Find where the given text appears and provide that cell's center as [x, y] coordinate. 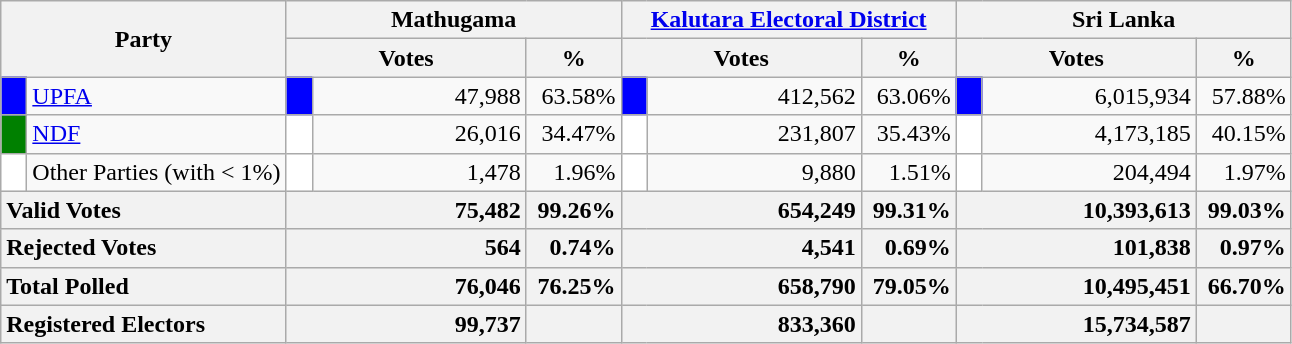
658,790 [741, 286]
40.15% [1244, 134]
0.74% [574, 248]
Mathugama [454, 20]
75,482 [406, 210]
Party [144, 39]
231,807 [754, 134]
Total Polled [144, 286]
1.97% [1244, 172]
833,360 [741, 324]
57.88% [1244, 96]
10,495,451 [1076, 286]
47,988 [419, 96]
412,562 [754, 96]
63.06% [908, 96]
15,734,587 [1076, 324]
66.70% [1244, 286]
4,541 [741, 248]
101,838 [1076, 248]
Rejected Votes [144, 248]
76.25% [574, 286]
99.31% [908, 210]
Valid Votes [144, 210]
99,737 [406, 324]
564 [406, 248]
99.03% [1244, 210]
34.47% [574, 134]
NDF [156, 134]
76,046 [406, 286]
1.96% [574, 172]
9,880 [754, 172]
Sri Lanka [1124, 20]
654,249 [741, 210]
26,016 [419, 134]
63.58% [574, 96]
99.26% [574, 210]
0.69% [908, 248]
4,173,185 [1089, 134]
6,015,934 [1089, 96]
Registered Electors [144, 324]
UPFA [156, 96]
204,494 [1089, 172]
1.51% [908, 172]
35.43% [908, 134]
1,478 [419, 172]
Kalutara Electoral District [788, 20]
10,393,613 [1076, 210]
Other Parties (with < 1%) [156, 172]
79.05% [908, 286]
0.97% [1244, 248]
